Output the (X, Y) coordinate of the center of the cell containing the given text.  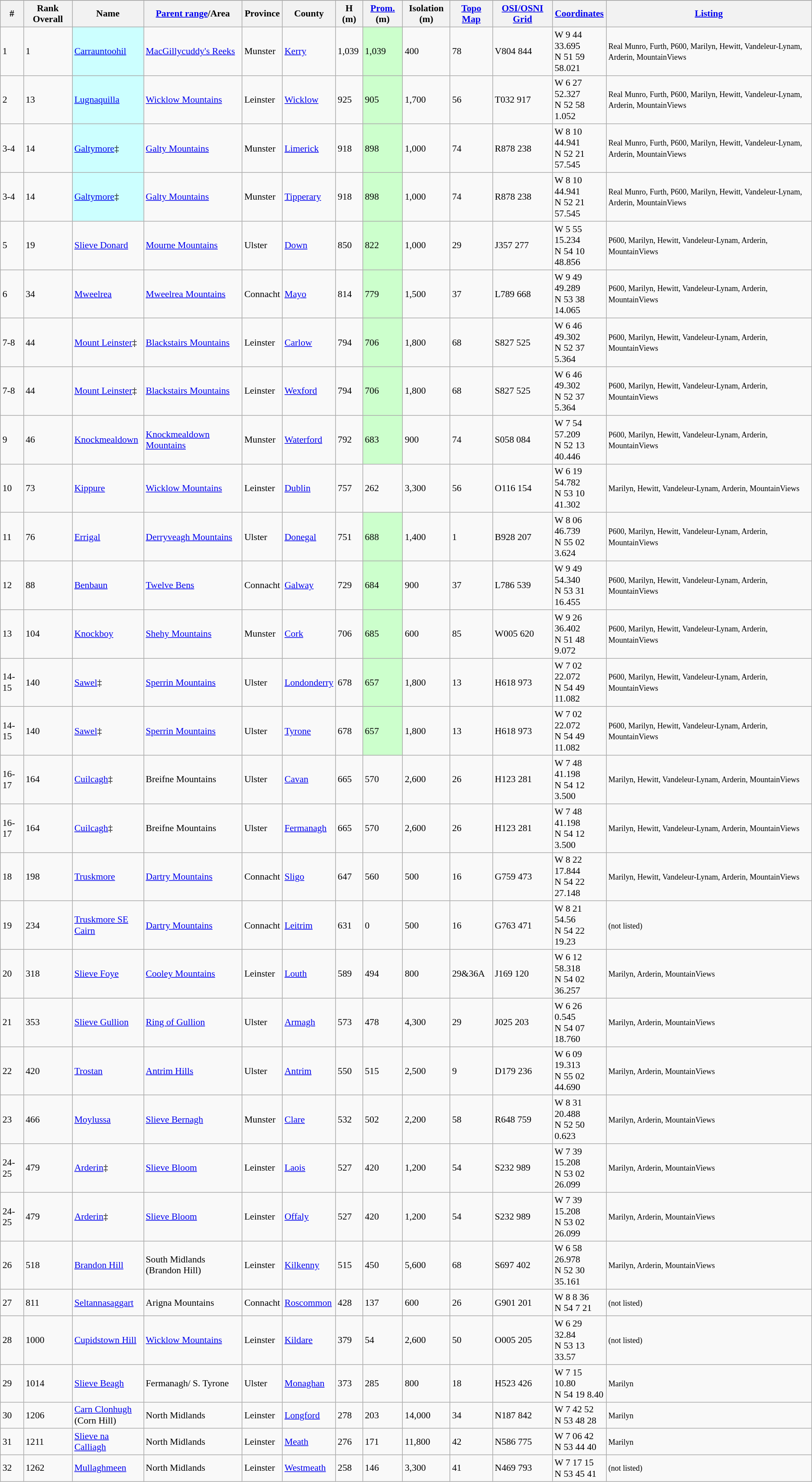
V804 844 (522, 51)
J025 203 (522, 1023)
28 (12, 1340)
Wexford (309, 391)
85 (471, 634)
234 (48, 925)
W 8 31 20.488N 52 50 0.623 (579, 1120)
285 (383, 1383)
Prom. (m) (383, 14)
W005 620 (522, 634)
Down (309, 246)
W 9 49 49.289N 53 38 14.065 (579, 294)
Slieve Bernagh (193, 1120)
811 (48, 1303)
G759 473 (522, 877)
Arigna Mountains (193, 1303)
# (12, 14)
379 (349, 1340)
78 (471, 51)
905 (383, 100)
Mweelrea Mountains (193, 294)
850 (349, 246)
58 (471, 1120)
373 (349, 1383)
Brandon Hill (108, 1265)
Moylussa (108, 1120)
Longford (309, 1415)
Carn Clonhugh(Corn Hill) (108, 1415)
589 (349, 974)
171 (383, 1442)
Carlow (309, 343)
W 9 44 33.695N 51 59 58.021 (579, 51)
S058 084 (522, 440)
31 (12, 1442)
10 (12, 488)
W 7 15 10.80N 54 19 8.40 (579, 1383)
685 (383, 634)
1,500 (426, 294)
792 (349, 440)
6 (12, 294)
D179 236 (522, 1071)
203 (383, 1415)
Kilkenny (309, 1265)
Lugnaquilla (108, 100)
Mayo (309, 294)
11,800 (426, 1442)
518 (48, 1265)
104 (48, 634)
4,300 (426, 1023)
5 (12, 246)
779 (383, 294)
198 (48, 877)
W 6 19 54.782N 53 10 41.302 (579, 488)
Cork (309, 634)
925 (349, 100)
276 (349, 1442)
684 (383, 586)
1014 (48, 1383)
Cooley Mountains (193, 974)
353 (48, 1023)
560 (383, 877)
Isola­tion (m) (426, 14)
30 (12, 1415)
428 (349, 1303)
Knockboy (108, 634)
1,400 (426, 537)
146 (383, 1468)
27 (12, 1303)
Seltanna­saggart (108, 1303)
22 (12, 1071)
Slieve Foye (108, 974)
Dublin (309, 488)
Limerick (309, 149)
Coordi­nates (579, 14)
Tyrone (309, 731)
OSI/⁮OSNI Grid (522, 14)
J357 277 (522, 246)
County (309, 14)
Slieve Donard (108, 246)
Kippure (108, 488)
50 (471, 1340)
2,200 (426, 1120)
Leitrim (309, 925)
318 (48, 974)
29&36A (471, 974)
Benbaun (108, 586)
Truskmore SE Cairn (108, 925)
1000 (48, 1340)
G763 471 (522, 925)
Carraun­toohil (108, 51)
Mullagh­meen (108, 1468)
Listing (709, 14)
Ring of Gullion (193, 1023)
278 (349, 1415)
1262 (48, 1468)
Sligo (309, 877)
G901 201 (522, 1303)
Ros­common (309, 1303)
J169 120 (522, 974)
W 8 21 54.56N 54 22 19.23 (579, 925)
O116 154 (522, 488)
Donegal (309, 537)
Antrim (309, 1071)
W 9 49 54.340N 53 31 16.455 (579, 586)
W 5 55 15.234N 54 10 48.856 (579, 246)
T032 917 (522, 100)
32 (12, 1468)
400 (426, 51)
W 7 54 57.209N 52 13 40.446 (579, 440)
Shehy Mountains (193, 634)
Ferma­nagh (309, 828)
Twelve Bens (193, 586)
814 (349, 294)
H523 426 (522, 1383)
Tipperary (309, 197)
647 (349, 877)
Londonderry (309, 683)
Clare (309, 1120)
88 (48, 586)
Mweelrea (108, 294)
O005 205 (522, 1340)
L786 539 (522, 586)
West­meath (309, 1468)
41 (471, 1468)
0 (383, 925)
1206 (48, 1415)
1,700 (426, 100)
Knockmeal­down (108, 440)
2 (12, 100)
46 (48, 440)
S697 402 (522, 1265)
Laois (309, 1168)
573 (349, 1023)
Kildare (309, 1340)
12 (12, 586)
W 6 58 26.978N 52 30 35.161 (579, 1265)
683 (383, 440)
11 (12, 537)
W 8 8 36N 54 7 21 (579, 1303)
W 6 27 52.327N 52 58 1.052 (579, 100)
Cupidstown Hill (108, 1340)
MacGilly­cuddy's Reeks (193, 51)
23 (12, 1120)
Waterford (309, 440)
N586 775 (522, 1442)
Cavan (309, 780)
14,000 (426, 1415)
Slieve Beagh (108, 1383)
W 8 22 17.844N 54 22 27.148 (579, 877)
Derryveagh Mountains (193, 537)
W 7 17 15N 53 45 41 (579, 1468)
450 (383, 1265)
South Midlands (Brandon Hill) (193, 1265)
W 6 09 19.313N 55 02 44.690 (579, 1071)
Louth (309, 974)
Parent range/⁮Area (193, 14)
137 (383, 1303)
Offaly (309, 1217)
Topo Map (471, 14)
478 (383, 1023)
258 (349, 1468)
W 6 29 32.84N 53 13 33.57 (579, 1340)
Armagh (309, 1023)
Truskmore (108, 877)
532 (349, 1120)
Galway (309, 586)
751 (349, 537)
Mourne Mountains (193, 246)
Kerry (309, 51)
Knockmeal­down Mountains (193, 440)
H (m) (349, 14)
466 (48, 1120)
494 (383, 974)
Pro­vince (262, 14)
W 7 06 42N 53 44 40 (579, 1442)
R648 759 (522, 1120)
550 (349, 1071)
N187 842 (522, 1415)
42 (471, 1442)
Rank Over­all (48, 14)
L789 668 (522, 294)
Antrim Hills (193, 1071)
B928 207 (522, 537)
502 (383, 1120)
Meath (309, 1442)
N469 793 (522, 1468)
76 (48, 537)
73 (48, 488)
262 (383, 488)
W 6 12 58.318N 54 02 36.257 (579, 974)
688 (383, 537)
Wicklow (309, 100)
Trostan (108, 1071)
Mona­ghan (309, 1383)
21 (12, 1023)
Fermanagh/ S. Tyrone (193, 1383)
Name (108, 14)
1211 (48, 1442)
W 6 26 0.545N 54 07 18.760 (579, 1023)
W 9 26 36.402N 51 48 9.072 (579, 634)
Errigal (108, 537)
5,600 (426, 1265)
W 7 42 52N 53 48 28 (579, 1415)
Slieve Gullion (108, 1023)
822 (383, 246)
631 (349, 925)
20 (12, 974)
Slieve na Calliagh (108, 1442)
757 (349, 488)
729 (349, 586)
2,500 (426, 1071)
W 8 06 46.739N 55 02 3.624 (579, 537)
